For the text-containing cell, return its midpoint in (x, y) coordinate format. 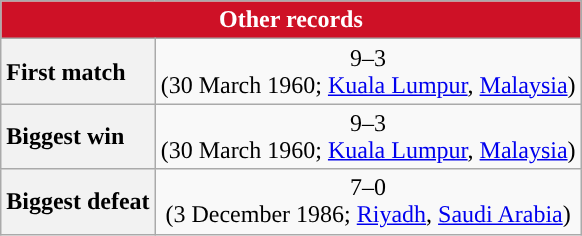
Other records (291, 20)
First match (78, 72)
7–0 (3 December 1986; Riyadh, Saudi Arabia) (368, 202)
Biggest win (78, 136)
Biggest defeat (78, 202)
